Locate the cell with the specified text and output its [X, Y] center coordinate. 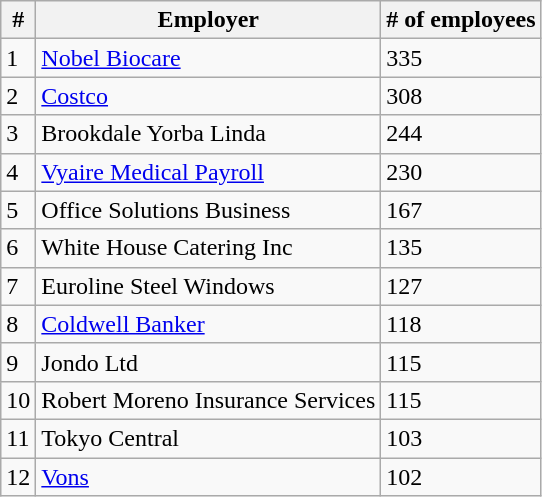
135 [461, 248]
167 [461, 210]
244 [461, 134]
4 [18, 172]
White House Catering Inc [208, 248]
103 [461, 438]
335 [461, 58]
Jondo Ltd [208, 362]
Office Solutions Business [208, 210]
12 [18, 477]
127 [461, 286]
5 [18, 210]
Coldwell Banker [208, 324]
Vyaire Medical Payroll [208, 172]
230 [461, 172]
2 [18, 96]
Brookdale Yorba Linda [208, 134]
Vons [208, 477]
Tokyo Central [208, 438]
118 [461, 324]
3 [18, 134]
Robert Moreno Insurance Services [208, 400]
1 [18, 58]
# [18, 20]
Costco [208, 96]
6 [18, 248]
7 [18, 286]
Nobel Biocare [208, 58]
11 [18, 438]
# of employees [461, 20]
Euroline Steel Windows [208, 286]
10 [18, 400]
8 [18, 324]
308 [461, 96]
Employer [208, 20]
9 [18, 362]
102 [461, 477]
